Find where the given text appears and provide that cell's center as [X, Y] coordinate. 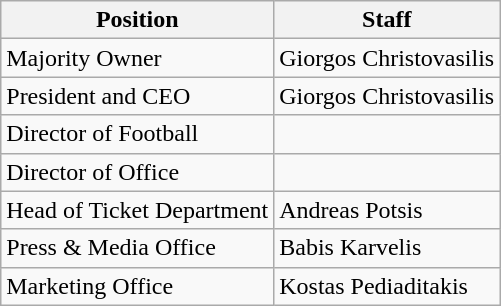
Majority Owner [138, 58]
Director of Football [138, 134]
Andreas Potsis [387, 210]
Press & Media Office [138, 248]
Staff [387, 20]
Director of Office [138, 172]
Marketing Office [138, 286]
Position [138, 20]
Kostas Pediaditakis [387, 286]
Head of Ticket Department [138, 210]
Babis Karvelis [387, 248]
President and CEO [138, 96]
